Search for the cell housing the specified text and yield its (x, y) center coordinate. 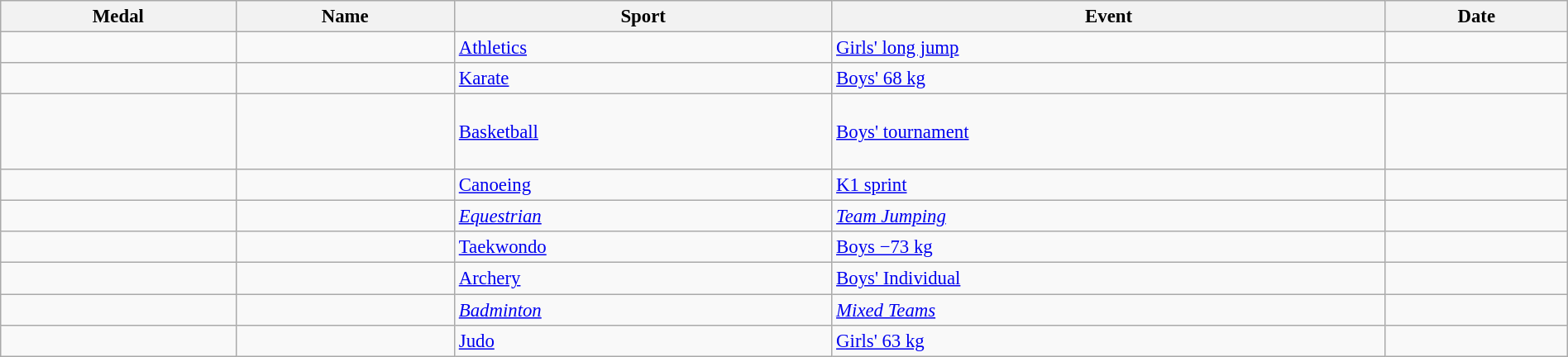
Archery (643, 278)
Badminton (643, 310)
Basketball (643, 132)
Taekwondo (643, 247)
Girls' 63 kg (1109, 340)
Event (1109, 17)
Equestrian (643, 217)
Karate (643, 79)
Sport (643, 17)
K1 sprint (1109, 185)
Boys' 68 kg (1109, 79)
Team Jumping (1109, 217)
Boys −73 kg (1109, 247)
Boys' tournament (1109, 132)
Boys' Individual (1109, 278)
Girls' long jump (1109, 48)
Name (345, 17)
Medal (118, 17)
Athletics (643, 48)
Mixed Teams (1109, 310)
Canoeing (643, 185)
Date (1476, 17)
Judo (643, 340)
